Return the [X, Y] coordinate for the center point of the cell that contains the specified text.  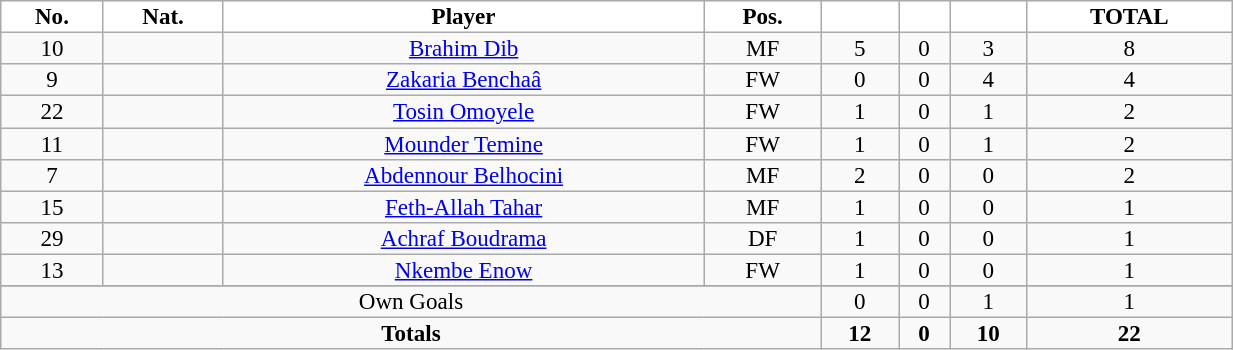
8 [1130, 49]
Player [464, 17]
12 [860, 334]
7 [52, 176]
9 [52, 80]
5 [860, 49]
11 [52, 144]
Nat. [163, 17]
Brahim Dib [464, 49]
Nkembe Enow [464, 271]
DF [762, 239]
13 [52, 271]
Tosin Omoyele [464, 112]
Feth-Allah Tahar [464, 207]
29 [52, 239]
3 [988, 49]
15 [52, 207]
TOTAL [1130, 17]
Own Goals [411, 302]
Totals [411, 334]
No. [52, 17]
Achraf Boudrama [464, 239]
Abdennour Belhocini [464, 176]
Zakaria Benchaâ [464, 80]
Mounder Temine [464, 144]
Pos. [762, 17]
